Search for the cell housing the specified text and yield its (X, Y) center coordinate. 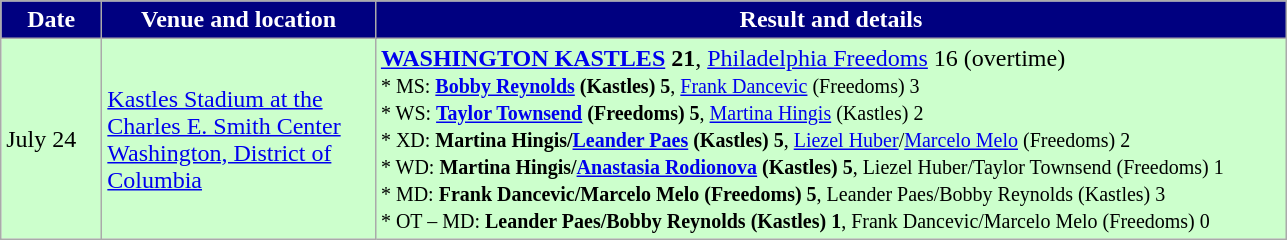
July 24 (52, 139)
Kastles Stadium at the Charles E. Smith CenterWashington, District of Columbia (239, 139)
Date (52, 20)
Result and details (830, 20)
Venue and location (239, 20)
